Extract the [X, Y] coordinate from the center of the cell holding the provided text.  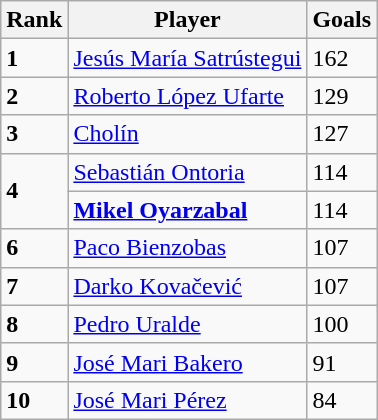
3 [34, 134]
Pedro Uralde [188, 324]
Sebastián Ontoria [188, 172]
Player [188, 20]
91 [342, 362]
100 [342, 324]
José Mari Pérez [188, 400]
José Mari Bakero [188, 362]
6 [34, 248]
1 [34, 58]
Roberto López Ufarte [188, 96]
7 [34, 286]
4 [34, 191]
127 [342, 134]
84 [342, 400]
Mikel Oyarzabal [188, 210]
9 [34, 362]
Paco Bienzobas [188, 248]
162 [342, 58]
Cholín [188, 134]
Rank [34, 20]
Darko Kovačević [188, 286]
8 [34, 324]
Goals [342, 20]
10 [34, 400]
129 [342, 96]
2 [34, 96]
Jesús María Satrústegui [188, 58]
